Return the (X, Y) coordinate for the center point of the cell that contains the specified text.  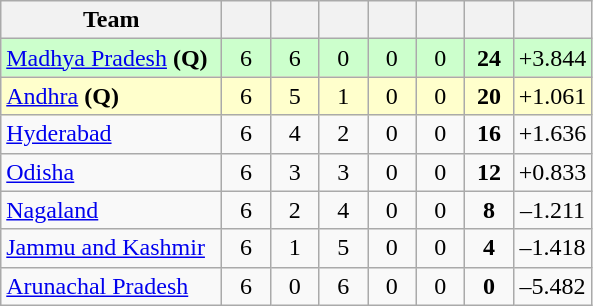
+1.636 (552, 134)
20 (490, 96)
–5.482 (552, 286)
–1.211 (552, 210)
12 (490, 172)
Andhra (Q) (112, 96)
+1.061 (552, 96)
Hyderabad (112, 134)
Nagaland (112, 210)
8 (490, 210)
–1.418 (552, 248)
24 (490, 58)
+0.833 (552, 172)
Arunachal Pradesh (112, 286)
+3.844 (552, 58)
Jammu and Kashmir (112, 248)
Madhya Pradesh (Q) (112, 58)
Odisha (112, 172)
Team (112, 20)
16 (490, 134)
